Search for the cell housing the specified text and yield its [X, Y] center coordinate. 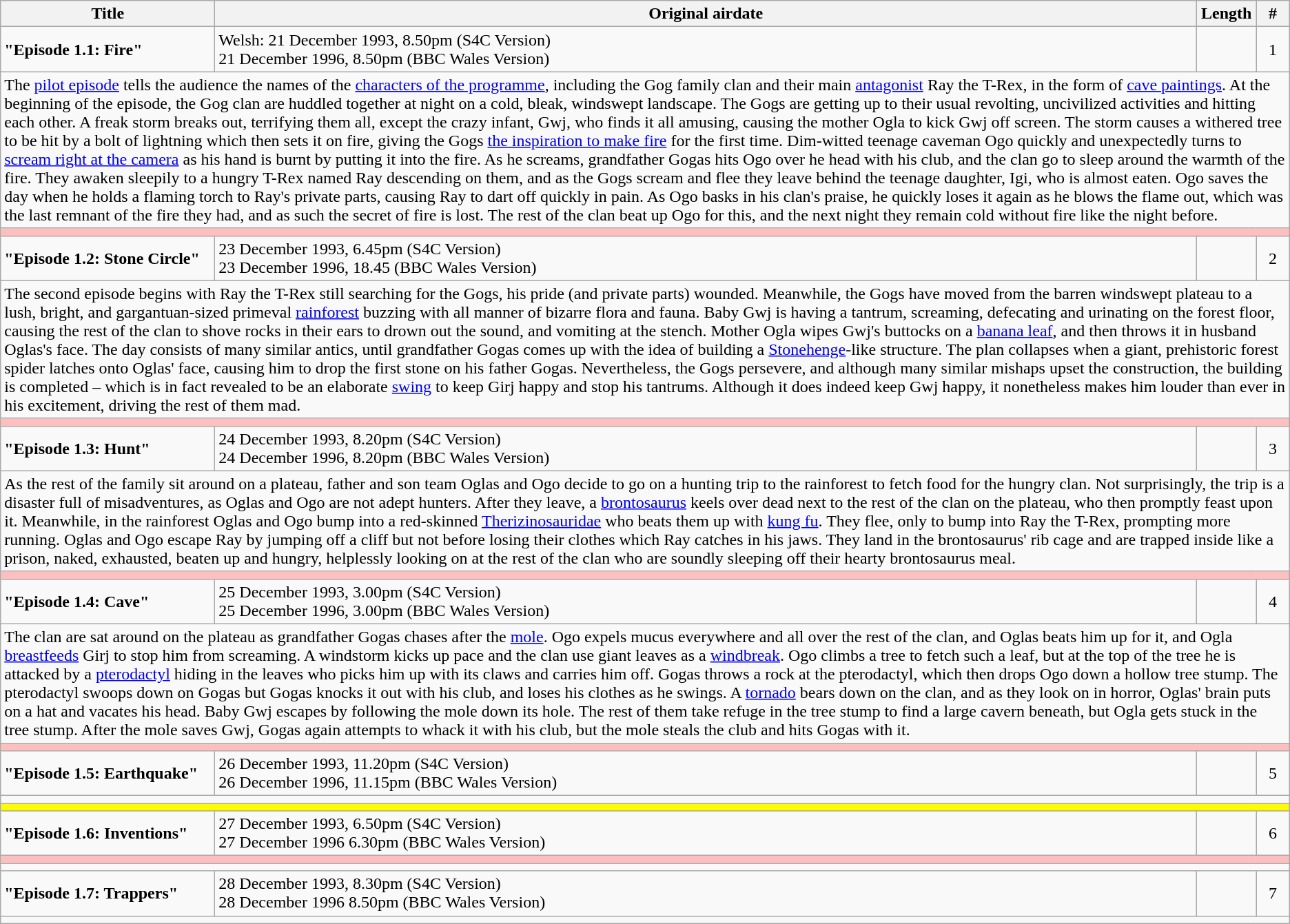
"Episode 1.1: Fire" [107, 50]
25 December 1993, 3.00pm (S4C Version) 25 December 1996, 3.00pm (BBC Wales Version) [706, 601]
26 December 1993, 11.20pm (S4C Version)26 December 1996, 11.15pm (BBC Wales Version) [706, 773]
27 December 1993, 6.50pm (S4C Version)27 December 1996 6.30pm (BBC Wales Version) [706, 834]
7 [1273, 893]
23 December 1993, 6.45pm (S4C Version)23 December 1996, 18.45 (BBC Wales Version) [706, 258]
"Episode 1.5: Earthquake" [107, 773]
4 [1273, 601]
1 [1273, 50]
3 [1273, 448]
Length [1227, 14]
# [1273, 14]
"Episode 1.4: Cave" [107, 601]
"Episode 1.2: Stone Circle" [107, 258]
28 December 1993, 8.30pm (S4C Version)28 December 1996 8.50pm (BBC Wales Version) [706, 893]
"Episode 1.6: Inventions" [107, 834]
24 December 1993, 8.20pm (S4C Version)24 December 1996, 8.20pm (BBC Wales Version) [706, 448]
"Episode 1.3: Hunt" [107, 448]
6 [1273, 834]
Original airdate [706, 14]
Welsh: 21 December 1993, 8.50pm (S4C Version)21 December 1996, 8.50pm (BBC Wales Version) [706, 50]
5 [1273, 773]
"Episode 1.7: Trappers" [107, 893]
2 [1273, 258]
Title [107, 14]
